Provide the [x, y] coordinate of the cell's center where the given text is located.  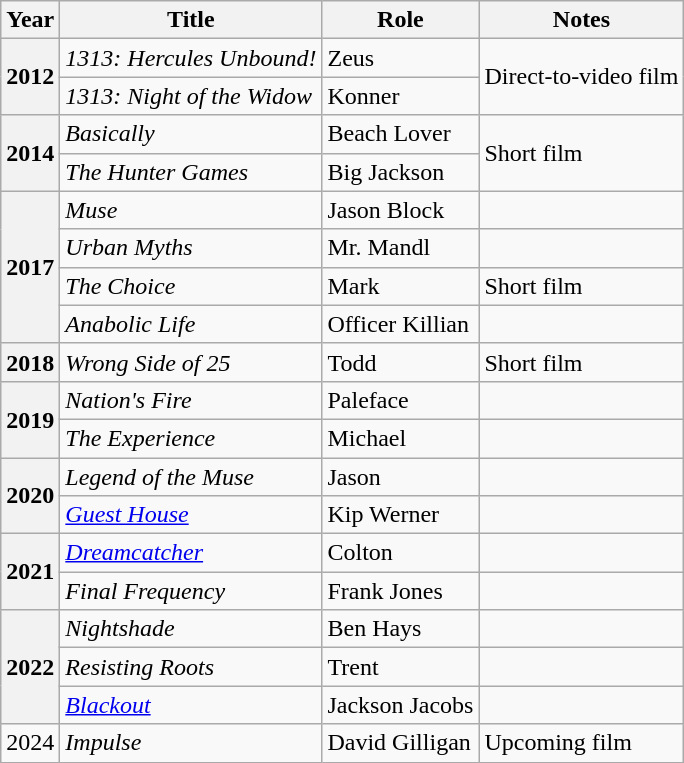
Guest House [191, 515]
Officer Killian [400, 324]
Konner [400, 96]
Jason Block [400, 210]
Direct-to-video film [582, 77]
2021 [30, 572]
2018 [30, 362]
Nation's Fire [191, 400]
David Gilligan [400, 743]
2019 [30, 419]
Paleface [400, 400]
Zeus [400, 58]
Urban Myths [191, 248]
Frank Jones [400, 591]
Blackout [191, 705]
Legend of the Muse [191, 477]
Dreamcatcher [191, 553]
Resisting Roots [191, 667]
The Hunter Games [191, 172]
Upcoming film [582, 743]
Muse [191, 210]
Beach Lover [400, 134]
Role [400, 20]
1313: Night of the Widow [191, 96]
Notes [582, 20]
Title [191, 20]
2014 [30, 153]
Wrong Side of 25 [191, 362]
Anabolic Life [191, 324]
Mark [400, 286]
Basically [191, 134]
Kip Werner [400, 515]
Colton [400, 553]
Nightshade [191, 629]
Impulse [191, 743]
The Choice [191, 286]
Jason [400, 477]
2024 [30, 743]
Big Jackson [400, 172]
2020 [30, 496]
Michael [400, 438]
2017 [30, 267]
Ben Hays [400, 629]
2022 [30, 667]
1313: Hercules Unbound! [191, 58]
Jackson Jacobs [400, 705]
Trent [400, 667]
Year [30, 20]
2012 [30, 77]
Todd [400, 362]
Final Frequency [191, 591]
Mr. Mandl [400, 248]
The Experience [191, 438]
